For the text-containing cell, return its midpoint in [X, Y] coordinate format. 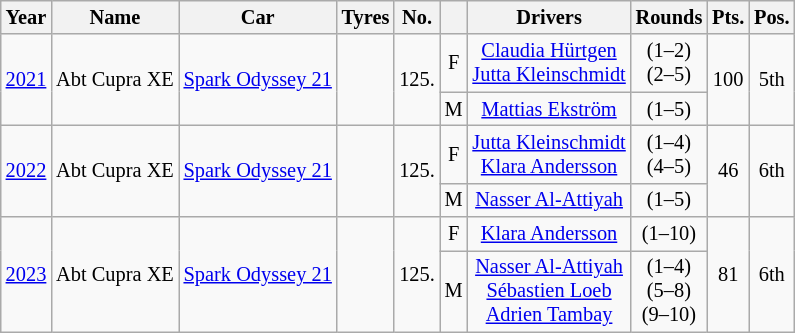
2022 [26, 170]
Tyres [366, 17]
(1–4)(5–8)(9–10) [670, 291]
Year [26, 17]
Pos. [772, 17]
Pts. [728, 17]
2021 [26, 80]
Mattias Ekström [548, 109]
Car [258, 17]
46 [728, 170]
Klara Andersson [548, 234]
Nasser Al-Attiyah Sébastien Loeb Adrien Tambay [548, 291]
Drivers [548, 17]
2023 [26, 274]
100 [728, 80]
Name [114, 17]
(1–4)(4–5) [670, 154]
No. [416, 17]
(1–2)(2–5) [670, 63]
Nasser Al-Attiyah [548, 200]
Jutta Kleinschmidt Klara Andersson [548, 154]
Rounds [670, 17]
5th [772, 80]
Claudia Hürtgen Jutta Kleinschmidt [548, 63]
81 [728, 274]
(1–10) [670, 234]
